Extract the [X, Y] coordinate from the center of the cell holding the provided text.  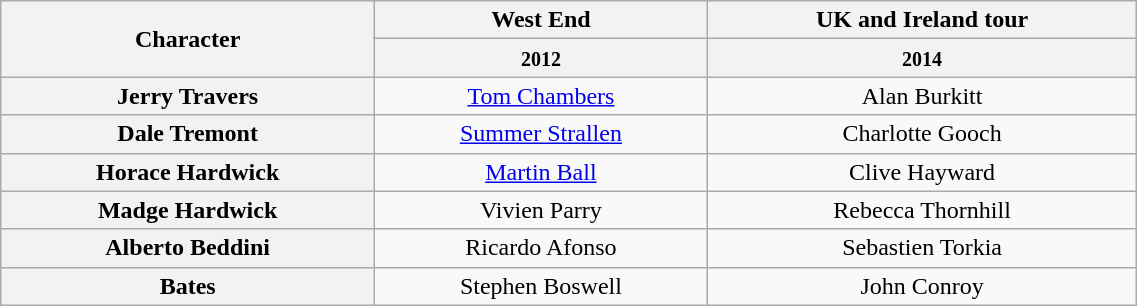
Tom Chambers [542, 96]
Martin Ball [542, 172]
Bates [188, 286]
2012 [542, 58]
Summer Strallen [542, 134]
UK and Ireland tour [922, 20]
Character [188, 39]
Alberto Beddini [188, 248]
Rebecca Thornhill [922, 210]
Clive Hayward [922, 172]
Alan Burkitt [922, 96]
Stephen Boswell [542, 286]
Jerry Travers [188, 96]
Horace Hardwick [188, 172]
Charlotte Gooch [922, 134]
Dale Tremont [188, 134]
Madge Hardwick [188, 210]
Ricardo Afonso [542, 248]
Sebastien Torkia [922, 248]
Vivien Parry [542, 210]
West End [542, 20]
2014 [922, 58]
John Conroy [922, 286]
